Provide the (X, Y) coordinate of the cell's center where the given text is located.  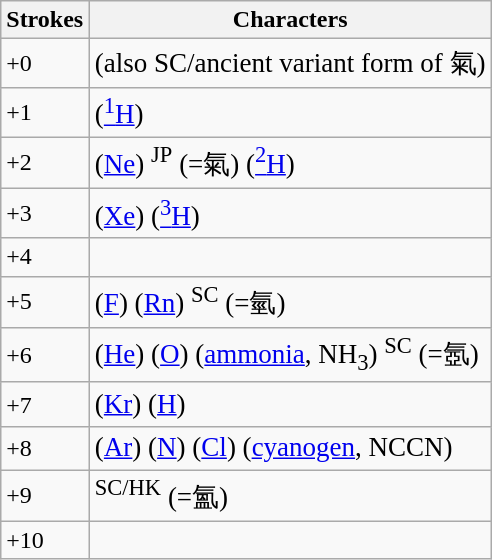
Characters (290, 20)
+0 (45, 63)
Strokes (45, 20)
(Ar) (N) (Cl) (cyanogen, NCCN) (290, 448)
+4 (45, 257)
+2 (45, 162)
(Kr) (H) (290, 404)
+8 (45, 448)
(1H) (290, 112)
(F) (Rn) SC (=氫) (290, 302)
+5 (45, 302)
+9 (45, 496)
(also SC/ancient variant form of 氣) (290, 63)
+1 (45, 112)
+10 (45, 540)
SC/HK (=氳) (290, 496)
+3 (45, 213)
(He) (O) (ammonia, NH3) SC (=氬) (290, 354)
(Ne) JP (=氣) (2H) (290, 162)
(Xe) (3H) (290, 213)
+7 (45, 404)
+6 (45, 354)
